Extract the [X, Y] coordinate from the center of the cell holding the provided text.  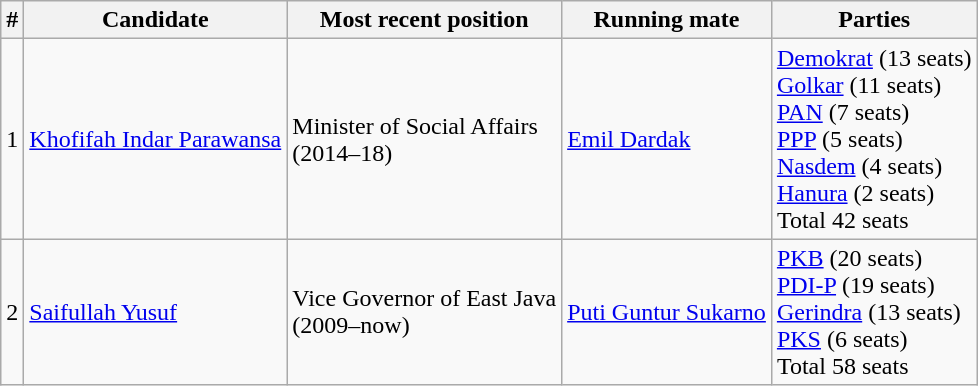
2 [12, 312]
1 [12, 139]
Demokrat (13 seats)Golkar (11 seats)PAN (7 seats)PPP (5 seats)Nasdem (4 seats)Hanura (2 seats)Total 42 seats [874, 139]
Puti Guntur Sukarno [667, 312]
Khofifah Indar Parawansa [156, 139]
Saifullah Yusuf [156, 312]
Minister of Social Affairs(2014–18) [424, 139]
Vice Governor of East Java(2009–now) [424, 312]
Running mate [667, 20]
PKB (20 seats)PDI-P (19 seats)Gerindra (13 seats)PKS (6 seats)Total 58 seats [874, 312]
Candidate [156, 20]
Parties [874, 20]
Most recent position [424, 20]
Emil Dardak [667, 139]
# [12, 20]
